For the text-containing cell, return its midpoint in (X, Y) coordinate format. 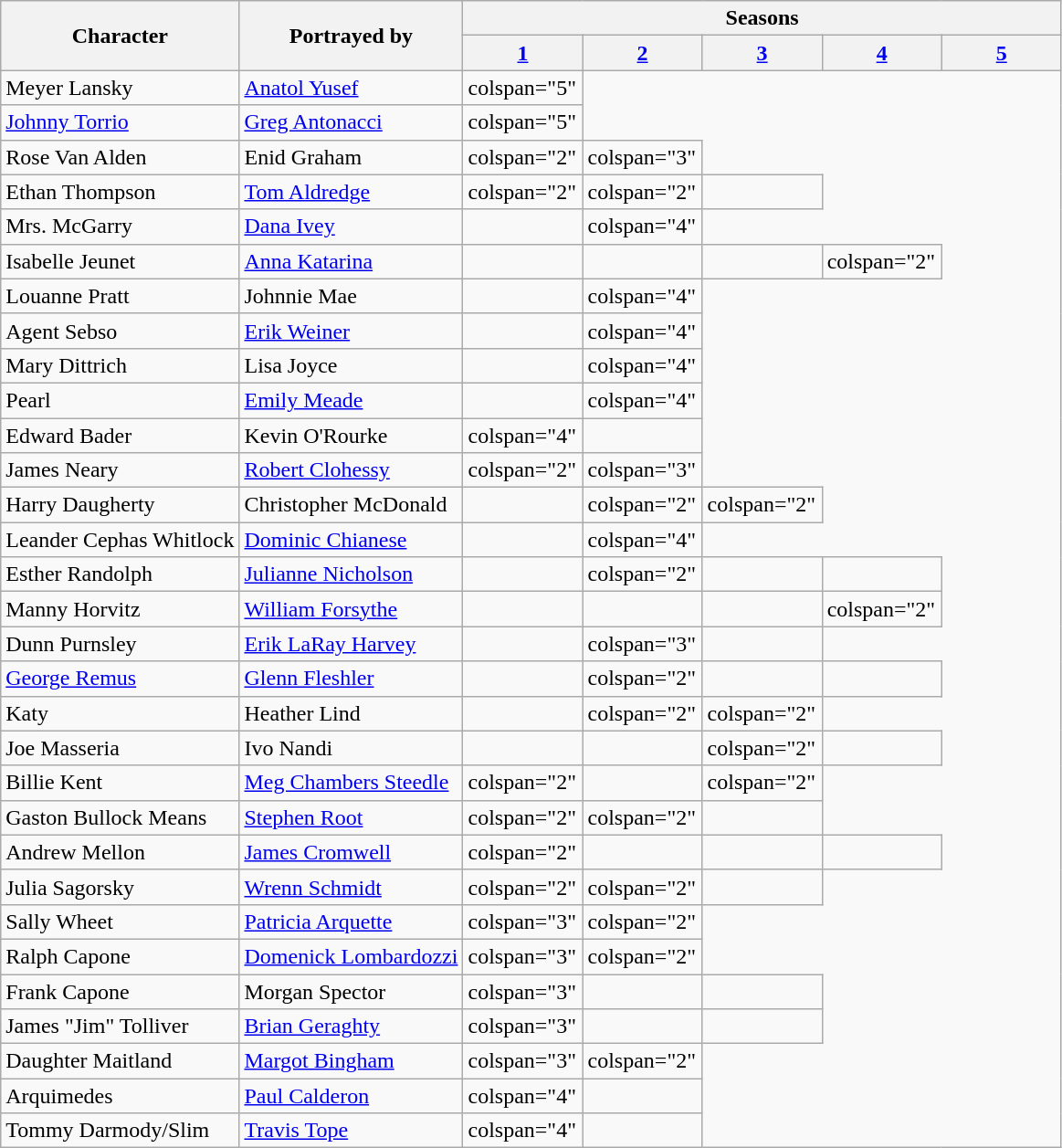
Glenn Fleshler (351, 679)
Seasons (762, 18)
Heather Lind (351, 713)
Christopher McDonald (351, 505)
Lisa Joyce (351, 365)
Harry Daugherty (121, 505)
Pearl (121, 400)
Daughter Maitland (121, 1061)
Gaston Bullock Means (121, 817)
5 (1001, 53)
Enid Graham (351, 157)
Greg Antonacci (351, 122)
William Forsythe (351, 609)
Sally Wheet (121, 922)
Billie Kent (121, 783)
James Neary (121, 470)
Joe Masseria (121, 748)
Ivo Nandi (351, 748)
Katy (121, 713)
Dunn Purnsley (121, 644)
Andrew Mellon (121, 852)
Erik Weiner (351, 331)
Arquimedes (121, 1096)
Ralph Capone (121, 956)
George Remus (121, 679)
Johnnie Mae (351, 296)
Meg Chambers Steedle (351, 783)
Domenick Lombardozzi (351, 956)
Rose Van Alden (121, 157)
Travis Tope (351, 1131)
Mary Dittrich (121, 365)
Brian Geraghty (351, 1027)
Erik LaRay Harvey (351, 644)
1 (522, 53)
Julia Sagorsky (121, 887)
Paul Calderon (351, 1096)
Isabelle Jeunet (121, 261)
Esther Randolph (121, 574)
Leander Cephas Whitlock (121, 540)
Edward Bader (121, 436)
Louanne Pratt (121, 296)
Anna Katarina (351, 261)
Portrayed by (351, 36)
Manny Horvitz (121, 609)
3 (762, 53)
James Cromwell (351, 852)
James "Jim" Tolliver (121, 1027)
2 (643, 53)
Frank Capone (121, 991)
Ethan Thompson (121, 192)
Morgan Spector (351, 991)
Dana Ivey (351, 226)
Patricia Arquette (351, 922)
Stephen Root (351, 817)
Julianne Nicholson (351, 574)
Emily Meade (351, 400)
4 (882, 53)
Robert Clohessy (351, 470)
Character (121, 36)
Margot Bingham (351, 1061)
Wrenn Schmidt (351, 887)
Anatol Yusef (351, 88)
Dominic Chianese (351, 540)
Kevin O'Rourke (351, 436)
Meyer Lansky (121, 88)
Tom Aldredge (351, 192)
Mrs. McGarry (121, 226)
Johnny Torrio (121, 122)
Tommy Darmody/Slim (121, 1131)
Agent Sebso (121, 331)
